Output the [X, Y] coordinate of the center of the cell containing the given text.  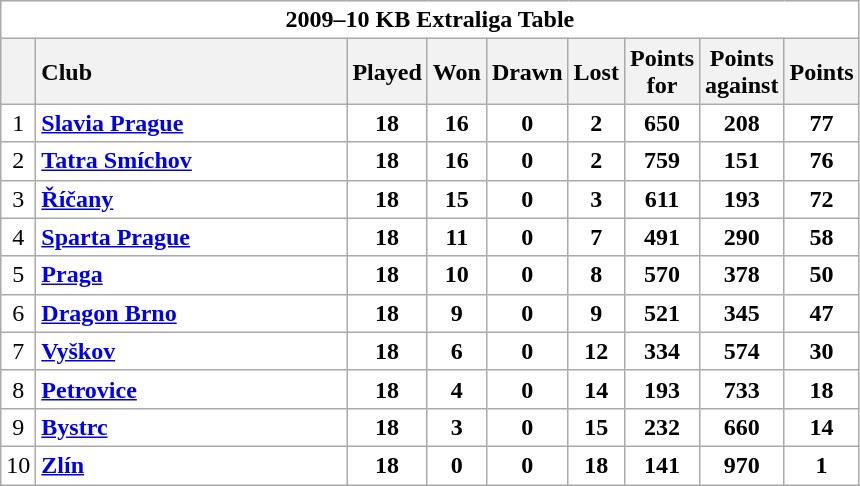
759 [662, 161]
Zlín [192, 465]
2009–10 KB Extraliga Table [430, 20]
Points for [662, 72]
50 [822, 275]
570 [662, 275]
521 [662, 313]
Bystrc [192, 427]
Lost [596, 72]
Říčany [192, 199]
Praga [192, 275]
574 [742, 351]
650 [662, 123]
660 [742, 427]
76 [822, 161]
Vyškov [192, 351]
970 [742, 465]
491 [662, 237]
72 [822, 199]
47 [822, 313]
151 [742, 161]
232 [662, 427]
Sparta Prague [192, 237]
Won [456, 72]
Club [192, 72]
Played [387, 72]
77 [822, 123]
Points against [742, 72]
611 [662, 199]
12 [596, 351]
Slavia Prague [192, 123]
345 [742, 313]
334 [662, 351]
Tatra Smíchov [192, 161]
Petrovice [192, 389]
208 [742, 123]
Points [822, 72]
141 [662, 465]
5 [18, 275]
Drawn [527, 72]
58 [822, 237]
733 [742, 389]
30 [822, 351]
378 [742, 275]
11 [456, 237]
Dragon Brno [192, 313]
290 [742, 237]
